Return the (X, Y) coordinate for the center point of the cell that contains the specified text.  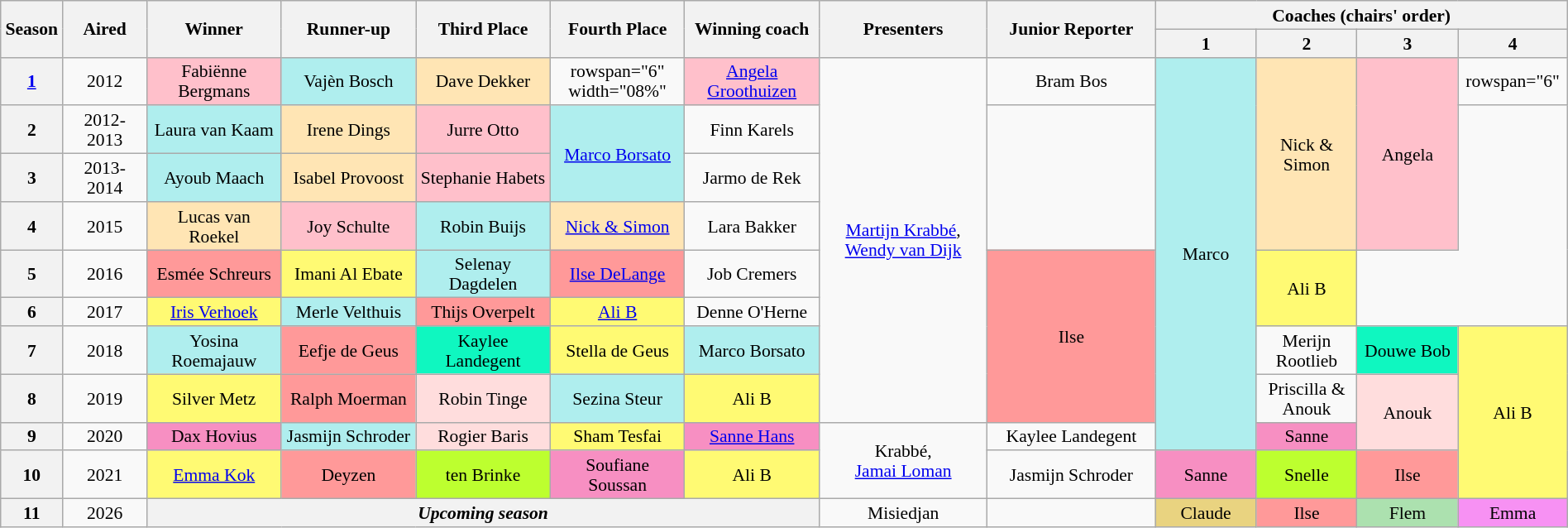
Merijn Rootlieb (1307, 350)
Soufiane Soussan (617, 475)
Rogier Baris (483, 436)
Winning coach (753, 29)
rowspan="6" (1513, 81)
Season (31, 29)
Third Place (483, 29)
Laura van Kaam (213, 130)
Denne O'Herne (753, 312)
Silver Metz (213, 398)
9 (31, 436)
Stephanie Habets (483, 178)
Lucas van Roekel (213, 226)
Upcoming season (483, 513)
6 (31, 312)
2013-2014 (105, 178)
Flem (1408, 513)
Deyzen (349, 475)
2016 (105, 274)
Dave Dekker (483, 81)
2018 (105, 350)
Angela (1408, 153)
Krabbé,Jamai Loman (903, 460)
Thijs Overpelt (483, 312)
Runner-up (349, 29)
7 (31, 350)
5 (31, 274)
Coaches (chairs' order) (1361, 15)
2017 (105, 312)
Robin Buijs (483, 226)
Presenters (903, 29)
Sezina Steur (617, 398)
Stella de Geus (617, 350)
Merle Velthuis (349, 312)
Winner (213, 29)
Ilse DeLange (617, 274)
2026 (105, 513)
2012-2013 (105, 130)
Fourth Place (617, 29)
2019 (105, 398)
2015 (105, 226)
ten Brinke (483, 475)
Selenay Dagdelen (483, 274)
Priscilla & Anouk (1307, 398)
2012 (105, 81)
Martijn Krabbé,Wendy van Dijk (903, 240)
2020 (105, 436)
Angela Groothuizen (753, 81)
Imani Al Ebate (349, 274)
Emma Kok (213, 475)
Douwe Bob (1408, 350)
8 (31, 398)
Ralph Moerman (349, 398)
11 (31, 513)
Job Cremers (753, 274)
Bram Bos (1072, 81)
10 (31, 475)
Claude (1206, 513)
Irene Dings (349, 130)
Marco (1206, 253)
Fabiënne Bergmans (213, 81)
Lara Bakker (753, 226)
Eefje de Geus (349, 350)
Ayoub Maach (213, 178)
Finn Karels (753, 130)
Jarmo de Rek (753, 178)
Esmée Schreurs (213, 274)
Iris Verhoek (213, 312)
Junior Reporter (1072, 29)
Sanne Hans (753, 436)
Misiedjan (903, 513)
Isabel Provoost (349, 178)
Snelle (1307, 475)
Jurre Otto (483, 130)
Sham Tesfai (617, 436)
Anouk (1408, 412)
Dax Hovius (213, 436)
Yosina Roemajauw (213, 350)
Vajèn Bosch (349, 81)
Joy Schulte (349, 226)
Aired (105, 29)
2021 (105, 475)
Emma (1513, 513)
rowspan="6" width="08%" (617, 81)
Robin Tinge (483, 398)
